Pinpoint the cell where the given text exists, returning its (X, Y) midpoint coordinate. 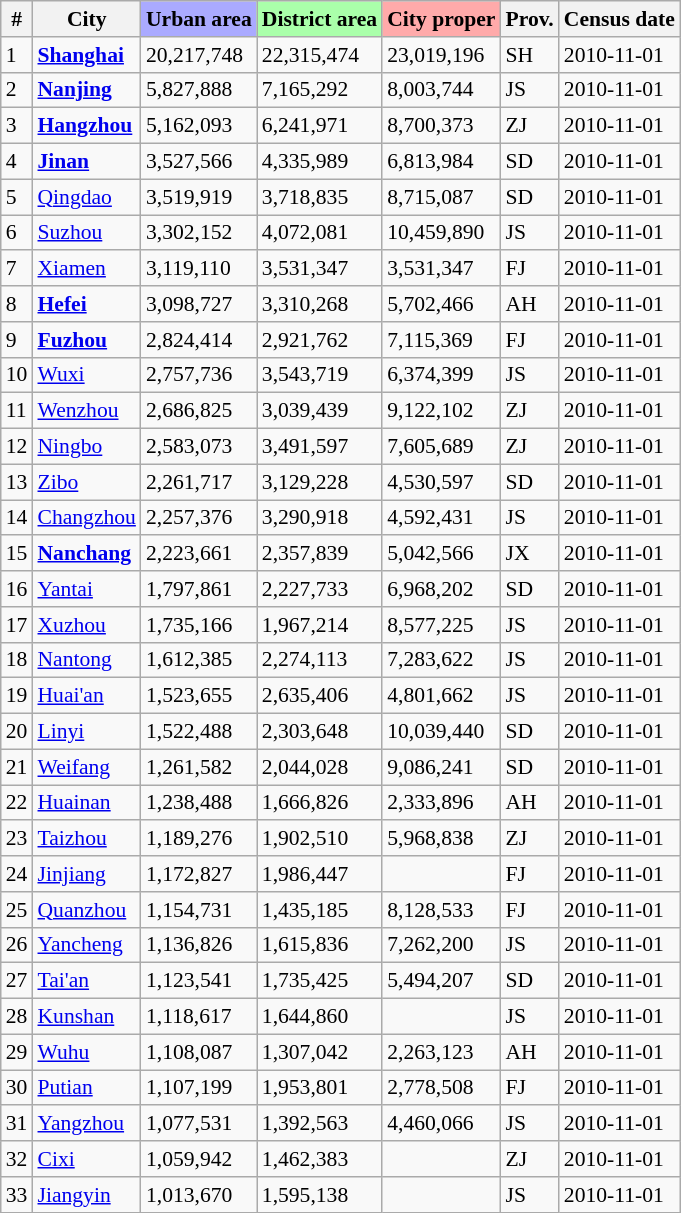
8,700,373 (441, 126)
Qingdao (86, 197)
1,644,860 (320, 1017)
20 (17, 732)
1,615,836 (320, 945)
Prov. (529, 19)
JX (529, 554)
Hangzhou (86, 126)
1,986,447 (320, 874)
Huainan (86, 803)
Hefei (86, 304)
8,715,087 (441, 197)
19 (17, 696)
15 (17, 554)
4,335,989 (320, 162)
2,635,406 (320, 696)
12 (17, 447)
1,735,166 (199, 625)
1,967,214 (320, 625)
Yangzhou (86, 1124)
28 (17, 1017)
3,302,152 (199, 233)
11 (17, 411)
1,307,042 (320, 1052)
1,154,731 (199, 910)
Nantong (86, 660)
4,460,066 (441, 1124)
1,953,801 (320, 1088)
5,968,838 (441, 839)
10,039,440 (441, 732)
4 (17, 162)
7,115,369 (441, 340)
1 (17, 55)
1,059,942 (199, 1159)
Kunshan (86, 1017)
9,086,241 (441, 767)
Linyi (86, 732)
7,283,622 (441, 660)
Nanchang (86, 554)
1,392,563 (320, 1124)
20,217,748 (199, 55)
2,357,839 (320, 554)
1,462,383 (320, 1159)
1,612,385 (199, 660)
22 (17, 803)
32 (17, 1159)
6,968,202 (441, 589)
1,523,655 (199, 696)
7,262,200 (441, 945)
Taizhou (86, 839)
Jinjiang (86, 874)
26 (17, 945)
3,310,268 (320, 304)
7 (17, 269)
Yancheng (86, 945)
5,827,888 (199, 90)
Census date (620, 19)
8,128,533 (441, 910)
3,039,439 (320, 411)
2,778,508 (441, 1088)
3,119,110 (199, 269)
1,666,826 (320, 803)
Jiangyin (86, 1195)
City proper (441, 19)
10 (17, 375)
Nanjing (86, 90)
2,921,762 (320, 340)
31 (17, 1124)
Wenzhou (86, 411)
1,123,541 (199, 981)
23,019,196 (441, 55)
7,165,292 (320, 90)
2,261,717 (199, 482)
29 (17, 1052)
Huai'an (86, 696)
25 (17, 910)
# (17, 19)
3 (17, 126)
24 (17, 874)
10,459,890 (441, 233)
3,129,228 (320, 482)
9 (17, 340)
8 (17, 304)
1,172,827 (199, 874)
16 (17, 589)
Xuzhou (86, 625)
2,263,123 (441, 1052)
5,702,466 (441, 304)
13 (17, 482)
3,527,566 (199, 162)
5 (17, 197)
6,813,984 (441, 162)
1,238,488 (199, 803)
1,107,199 (199, 1088)
Suzhou (86, 233)
5,162,093 (199, 126)
Wuxi (86, 375)
Tai'an (86, 981)
4,072,081 (320, 233)
2,274,113 (320, 660)
1,077,531 (199, 1124)
9,122,102 (441, 411)
6,241,971 (320, 126)
4,530,597 (441, 482)
Ningbo (86, 447)
2,333,896 (441, 803)
Changzhou (86, 518)
2,227,733 (320, 589)
6 (17, 233)
1,595,138 (320, 1195)
2 (17, 90)
4,801,662 (441, 696)
6,374,399 (441, 375)
1,136,826 (199, 945)
3,290,918 (320, 518)
1,013,670 (199, 1195)
Xiamen (86, 269)
17 (17, 625)
Urban area (199, 19)
2,257,376 (199, 518)
3,098,727 (199, 304)
30 (17, 1088)
1,108,087 (199, 1052)
21 (17, 767)
Cixi (86, 1159)
Weifang (86, 767)
5,042,566 (441, 554)
8,577,225 (441, 625)
2,044,028 (320, 767)
1,735,425 (320, 981)
SH (529, 55)
Yantai (86, 589)
Quanzhou (86, 910)
1,797,861 (199, 589)
Zibo (86, 482)
2,223,661 (199, 554)
1,189,276 (199, 839)
1,118,617 (199, 1017)
27 (17, 981)
Shanghai (86, 55)
2,583,073 (199, 447)
2,824,414 (199, 340)
7,605,689 (441, 447)
33 (17, 1195)
2,686,825 (199, 411)
Fuzhou (86, 340)
1,435,185 (320, 910)
Putian (86, 1088)
5,494,207 (441, 981)
22,315,474 (320, 55)
2,757,736 (199, 375)
14 (17, 518)
District area (320, 19)
1,261,582 (199, 767)
1,522,488 (199, 732)
2,303,648 (320, 732)
3,543,719 (320, 375)
3,519,919 (199, 197)
Jinan (86, 162)
3,491,597 (320, 447)
8,003,744 (441, 90)
3,718,835 (320, 197)
City (86, 19)
23 (17, 839)
4,592,431 (441, 518)
Wuhu (86, 1052)
1,902,510 (320, 839)
18 (17, 660)
